Provide the [x, y] coordinate of the cell's center where the given text is located.  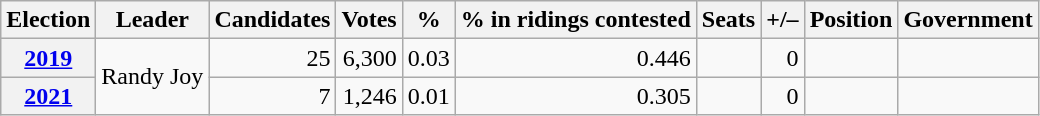
% in ridings contested [576, 20]
25 [272, 58]
2021 [48, 96]
0.03 [428, 58]
6,300 [369, 58]
0.446 [576, 58]
Leader [152, 20]
Position [851, 20]
Seats [728, 20]
Election [48, 20]
Government [968, 20]
+/– [782, 20]
2019 [48, 58]
7 [272, 96]
Candidates [272, 20]
% [428, 20]
Votes [369, 20]
0.01 [428, 96]
0.305 [576, 96]
1,246 [369, 96]
Randy Joy [152, 77]
